Provide the [X, Y] coordinate of the cell's center where the given text is located.  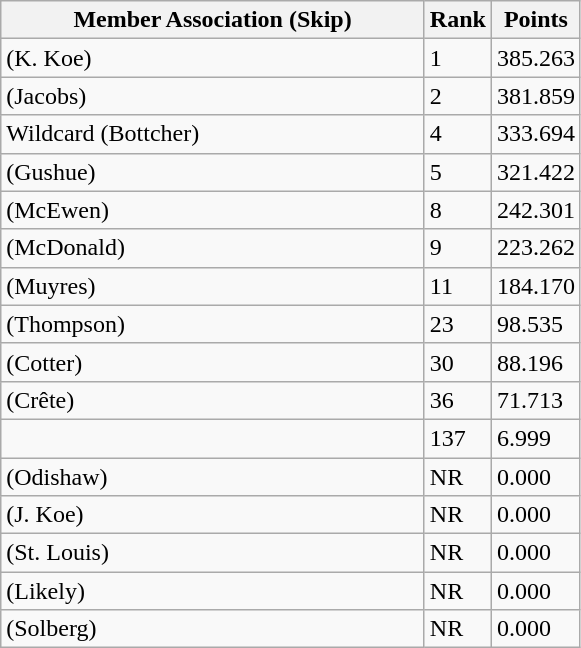
385.263 [536, 58]
Wildcard (Bottcher) [213, 134]
6.999 [536, 438]
5 [458, 172]
(K. Koe) [213, 58]
223.262 [536, 248]
11 [458, 286]
(McEwen) [213, 210]
(Solberg) [213, 629]
9 [458, 248]
(Gushue) [213, 172]
(Likely) [213, 591]
(Cotter) [213, 362]
71.713 [536, 400]
8 [458, 210]
36 [458, 400]
2 [458, 96]
1 [458, 58]
Points [536, 20]
98.535 [536, 324]
242.301 [536, 210]
(Muyres) [213, 286]
(McDonald) [213, 248]
(J. Koe) [213, 515]
Rank [458, 20]
137 [458, 438]
(Thompson) [213, 324]
(Crête) [213, 400]
(Odishaw) [213, 477]
(St. Louis) [213, 553]
333.694 [536, 134]
23 [458, 324]
30 [458, 362]
Member Association (Skip) [213, 20]
321.422 [536, 172]
381.859 [536, 96]
88.196 [536, 362]
4 [458, 134]
184.170 [536, 286]
(Jacobs) [213, 96]
